Output the (X, Y) coordinate of the center of the cell containing the given text.  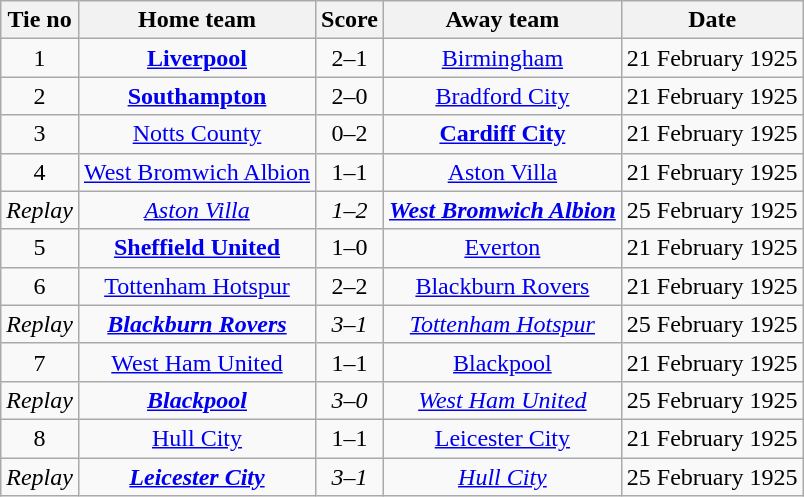
Birmingham (503, 58)
Away team (503, 20)
8 (40, 438)
1–0 (350, 248)
2–2 (350, 286)
Cardiff City (503, 134)
0–2 (350, 134)
6 (40, 286)
Bradford City (503, 96)
1–2 (350, 210)
3 (40, 134)
Everton (503, 248)
7 (40, 362)
5 (40, 248)
Notts County (196, 134)
Sheffield United (196, 248)
Tie no (40, 20)
Liverpool (196, 58)
Score (350, 20)
Date (712, 20)
1 (40, 58)
4 (40, 172)
2–1 (350, 58)
Home team (196, 20)
2–0 (350, 96)
3–0 (350, 400)
2 (40, 96)
Southampton (196, 96)
